Return the [X, Y] coordinate for the center point of the cell that contains the specified text.  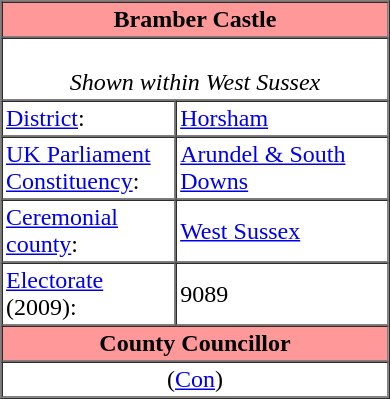
West Sussex [282, 232]
Horsham [282, 118]
Shown within West Sussex [196, 70]
9089 [282, 294]
(Con) [196, 380]
County Councillor [196, 344]
UK Parliament Constituency: [89, 168]
Ceremonial county: [89, 232]
Arundel & South Downs [282, 168]
District: [89, 118]
Electorate (2009): [89, 294]
Bramber Castle [196, 20]
